Extract the (X, Y) coordinate from the center of the cell holding the provided text.  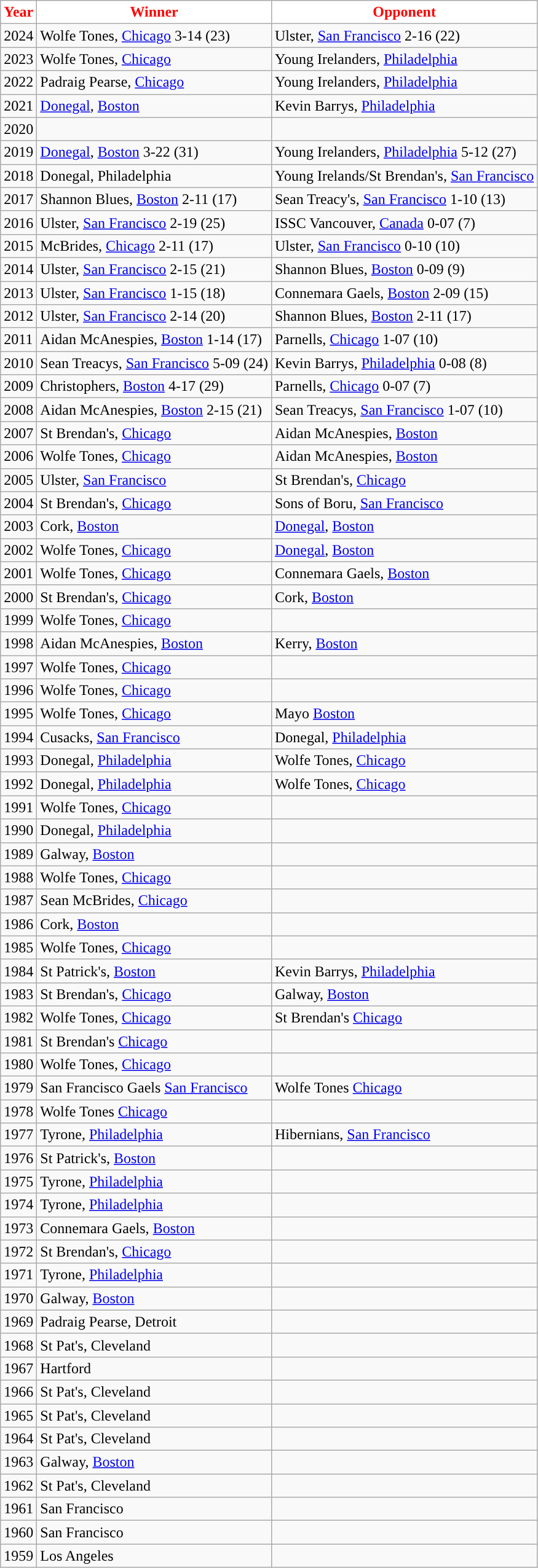
Los Angeles (154, 1556)
1989 (18, 854)
2006 (18, 457)
2003 (18, 527)
Young Irelanders, Philadelphia 5-12 (27) (404, 152)
1973 (18, 1228)
Wolfe Tones, Chicago 3-14 (23) (154, 36)
2004 (18, 503)
Mayo Boston (404, 714)
Donegal, Boston 3-22 (31) (154, 152)
2013 (18, 293)
2016 (18, 222)
2012 (18, 316)
Shannon Blues, Boston 0-09 (9) (404, 269)
2024 (18, 36)
1970 (18, 1298)
2011 (18, 340)
1984 (18, 971)
1995 (18, 714)
Ulster, San Francisco 2-14 (20) (154, 316)
1976 (18, 1158)
1967 (18, 1368)
Padraig Pearse, Detroit (154, 1322)
Cusacks, San Francisco (154, 737)
1997 (18, 667)
1979 (18, 1088)
1977 (18, 1135)
Hartford (154, 1368)
1978 (18, 1111)
2002 (18, 550)
Ulster, San Francisco 2-16 (22) (404, 36)
2005 (18, 480)
Aidan McAnespies, Boston 2-15 (21) (154, 410)
Sons of Boru, San Francisco (404, 503)
2015 (18, 246)
2010 (18, 363)
San Francisco Gaels San Francisco (154, 1088)
Year (18, 12)
Christophers, Boston 4-17 (29) (154, 386)
1971 (18, 1275)
2018 (18, 176)
Ulster, San Francisco 0-10 (10) (404, 246)
1975 (18, 1182)
1996 (18, 691)
1992 (18, 784)
2020 (18, 129)
1982 (18, 1017)
Sean McBrides, Chicago (154, 901)
2022 (18, 82)
1974 (18, 1205)
McBrides, Chicago 2-11 (17) (154, 246)
Parnells, Chicago 0-07 (7) (404, 386)
Ulster, San Francisco (154, 480)
ISSC Vancouver, Canada 0-07 (7) (404, 222)
Aidan McAnespies, Boston 1-14 (17) (154, 340)
1960 (18, 1532)
2014 (18, 269)
1968 (18, 1345)
2008 (18, 410)
Winner (154, 12)
1961 (18, 1509)
1994 (18, 737)
Sean Treacys, San Francisco 5-09 (24) (154, 363)
1993 (18, 761)
2017 (18, 199)
1972 (18, 1252)
2023 (18, 59)
2001 (18, 573)
Sean Treacy's, San Francisco 1-10 (13) (404, 199)
1981 (18, 1041)
1959 (18, 1556)
2019 (18, 152)
1980 (18, 1065)
Ulster, San Francisco 2-19 (25) (154, 222)
1962 (18, 1486)
1988 (18, 877)
1983 (18, 994)
Sean Treacys, San Francisco 1-07 (10) (404, 410)
1965 (18, 1415)
Parnells, Chicago 1-07 (10) (404, 340)
2000 (18, 597)
Kerry, Boston (404, 643)
Young Irelands/St Brendan's, San Francisco (404, 176)
2007 (18, 433)
2009 (18, 386)
1990 (18, 831)
1966 (18, 1392)
1998 (18, 643)
1963 (18, 1462)
1999 (18, 620)
1964 (18, 1439)
Padraig Pearse, Chicago (154, 82)
1986 (18, 924)
1969 (18, 1322)
Connemara Gaels, Boston 2-09 (15) (404, 293)
1987 (18, 901)
2021 (18, 106)
Kevin Barrys, Philadelphia 0-08 (8) (404, 363)
1991 (18, 807)
Ulster, San Francisco 2-15 (21) (154, 269)
Hibernians, San Francisco (404, 1135)
Ulster, San Francisco 1-15 (18) (154, 293)
1985 (18, 947)
Opponent (404, 12)
